Detect which cell encompasses the target text, then output its (X, Y) center coordinate. 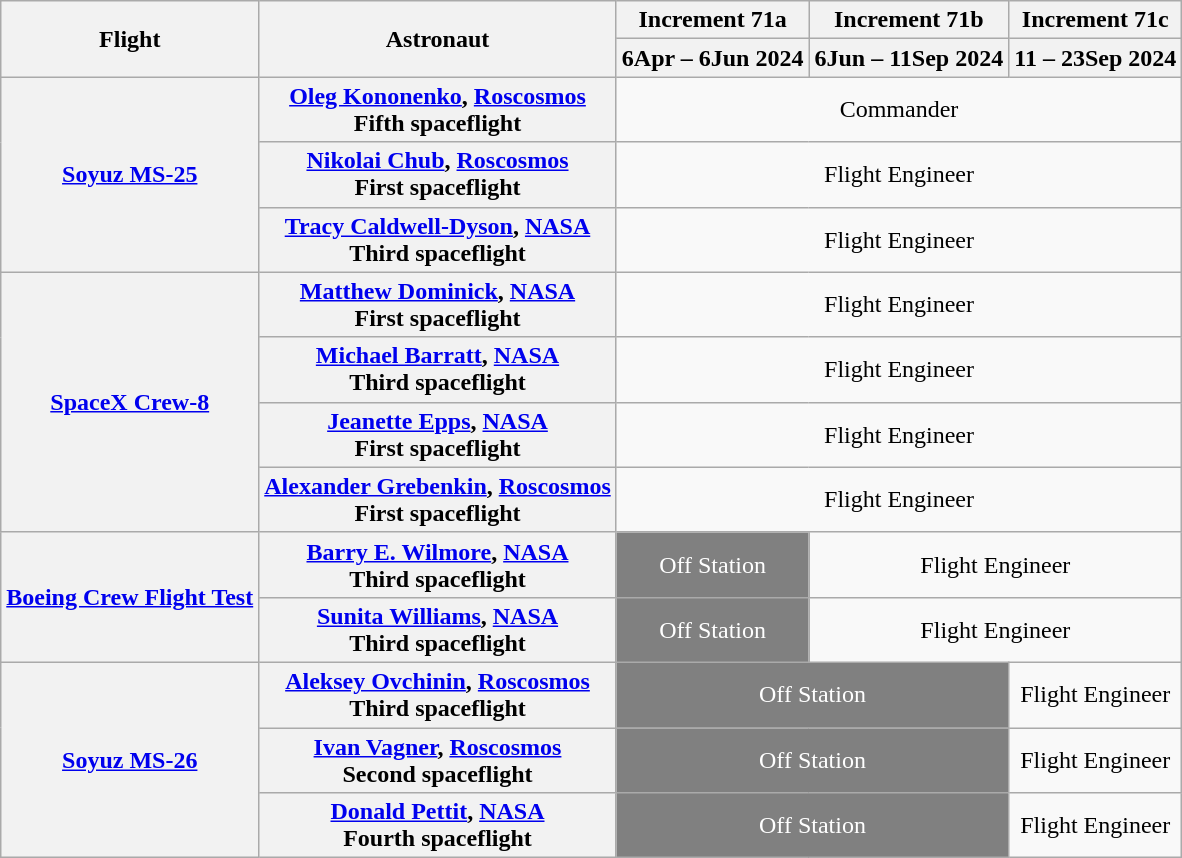
SpaceX Crew-8 (130, 402)
Tracy Caldwell-Dyson, NASA Third spaceflight (438, 240)
Soyuz MS-26 (130, 760)
Alexander Grebenkin, Roscosmos First spaceflight (438, 500)
Soyuz MS-25 (130, 174)
11 – 23Sep 2024 (1096, 58)
Ivan Vagner, Roscosmos Second spaceflight (438, 760)
Flight (130, 39)
Increment 71c (1096, 20)
Nikolai Chub, Roscosmos First spaceflight (438, 174)
Commander (899, 110)
Sunita Williams, NASA Third spaceflight (438, 630)
Increment 71a (712, 20)
Matthew Dominick, NASA First spaceflight (438, 304)
Astronaut (438, 39)
Barry E. Wilmore, NASA Third spaceflight (438, 564)
Aleksey Ovchinin, Roscosmos Third spaceflight (438, 694)
6Apr – 6Jun 2024 (712, 58)
Jeanette Epps, NASA First spaceflight (438, 434)
Donald Pettit, NASA Fourth spaceflight (438, 826)
6Jun – 11Sep 2024 (909, 58)
Michael Barratt, NASA Third spaceflight (438, 370)
Increment 71b (909, 20)
Boeing Crew Flight Test (130, 597)
Oleg Kononenko, Roscosmos Fifth spaceflight (438, 110)
